Locate the cell with the specified text and output its [x, y] center coordinate. 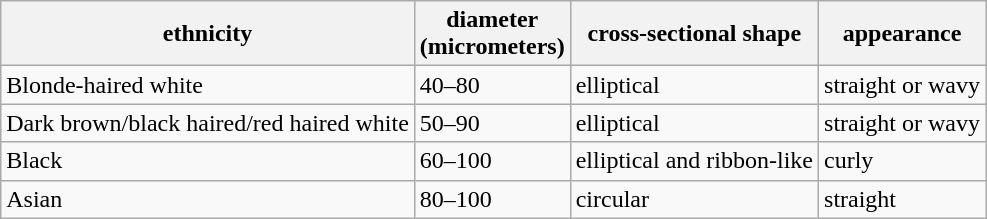
Blonde-haired white [208, 85]
circular [694, 199]
Black [208, 161]
Dark brown/black haired/red haired white [208, 123]
80–100 [492, 199]
cross-sectional shape [694, 34]
50–90 [492, 123]
curly [902, 161]
straight [902, 199]
40–80 [492, 85]
ethnicity [208, 34]
elliptical and ribbon-like [694, 161]
appearance [902, 34]
60–100 [492, 161]
diameter(micrometers) [492, 34]
Asian [208, 199]
